Return (x, y) of the center of cell containing provided text 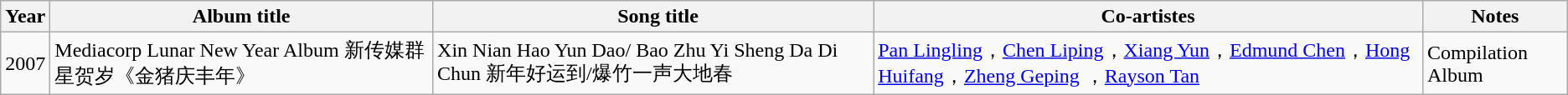
Notes (1494, 17)
Album title (241, 17)
Xin Nian Hao Yun Dao/ Bao Zhu Yi Sheng Da Di Chun 新年好运到/爆竹一声大地春 (653, 63)
Song title (653, 17)
Co-artistes (1148, 17)
2007 (25, 63)
Compilation Album (1494, 63)
Year (25, 17)
Mediacorp Lunar New Year Album 新传媒群星贺岁《金猪庆丰年》 (241, 63)
Pan Lingling，Chen Liping，Xiang Yun，Edmund Chen，Hong Huifang，Zheng Geping ，Rayson Tan (1148, 63)
